Scan for the cell matching the given text and deliver its [x, y] coordinate at center. 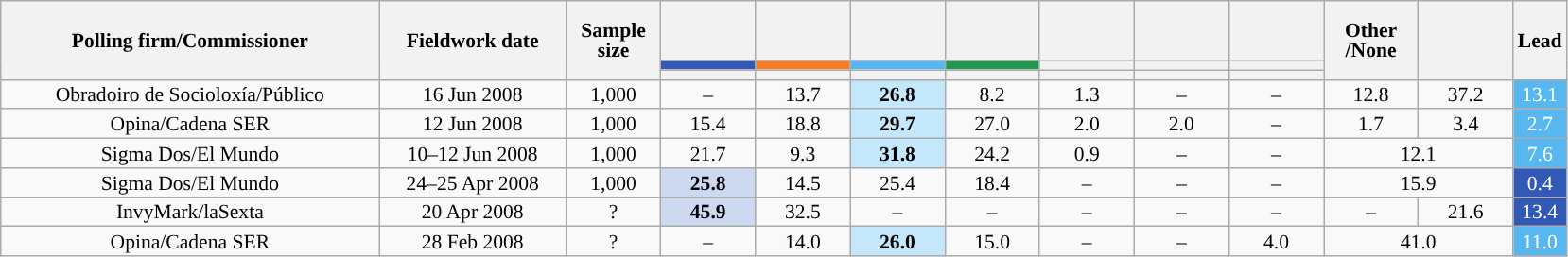
12.8 [1371, 94]
28 Feb 2008 [473, 242]
12.1 [1419, 153]
1.3 [1087, 94]
2.7 [1540, 125]
26.0 [897, 242]
0.4 [1540, 183]
18.4 [992, 183]
7.6 [1540, 153]
1.7 [1371, 125]
Obradoiro de Socioloxía/Público [190, 94]
31.8 [897, 153]
18.8 [803, 125]
Lead [1540, 40]
9.3 [803, 153]
45.9 [708, 212]
8.2 [992, 94]
21.6 [1466, 212]
26.8 [897, 94]
0.9 [1087, 153]
24.2 [992, 153]
15.9 [1419, 183]
Sample size [613, 40]
24–25 Apr 2008 [473, 183]
15.0 [992, 242]
21.7 [708, 153]
4.0 [1276, 242]
13.4 [1540, 212]
15.4 [708, 125]
Polling firm/Commissioner [190, 40]
11.0 [1540, 242]
14.5 [803, 183]
13.7 [803, 94]
25.8 [708, 183]
Other/None [1371, 40]
32.5 [803, 212]
Fieldwork date [473, 40]
14.0 [803, 242]
41.0 [1419, 242]
29.7 [897, 125]
13.1 [1540, 94]
25.4 [897, 183]
20 Apr 2008 [473, 212]
InvyMark/laSexta [190, 212]
37.2 [1466, 94]
27.0 [992, 125]
10–12 Jun 2008 [473, 153]
16 Jun 2008 [473, 94]
12 Jun 2008 [473, 125]
3.4 [1466, 125]
